Return (x, y) of the center of cell containing provided text 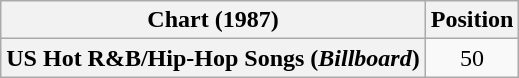
50 (472, 58)
Chart (1987) (213, 20)
Position (472, 20)
US Hot R&B/Hip-Hop Songs (Billboard) (213, 58)
